Return [x, y] of the center of cell containing provided text 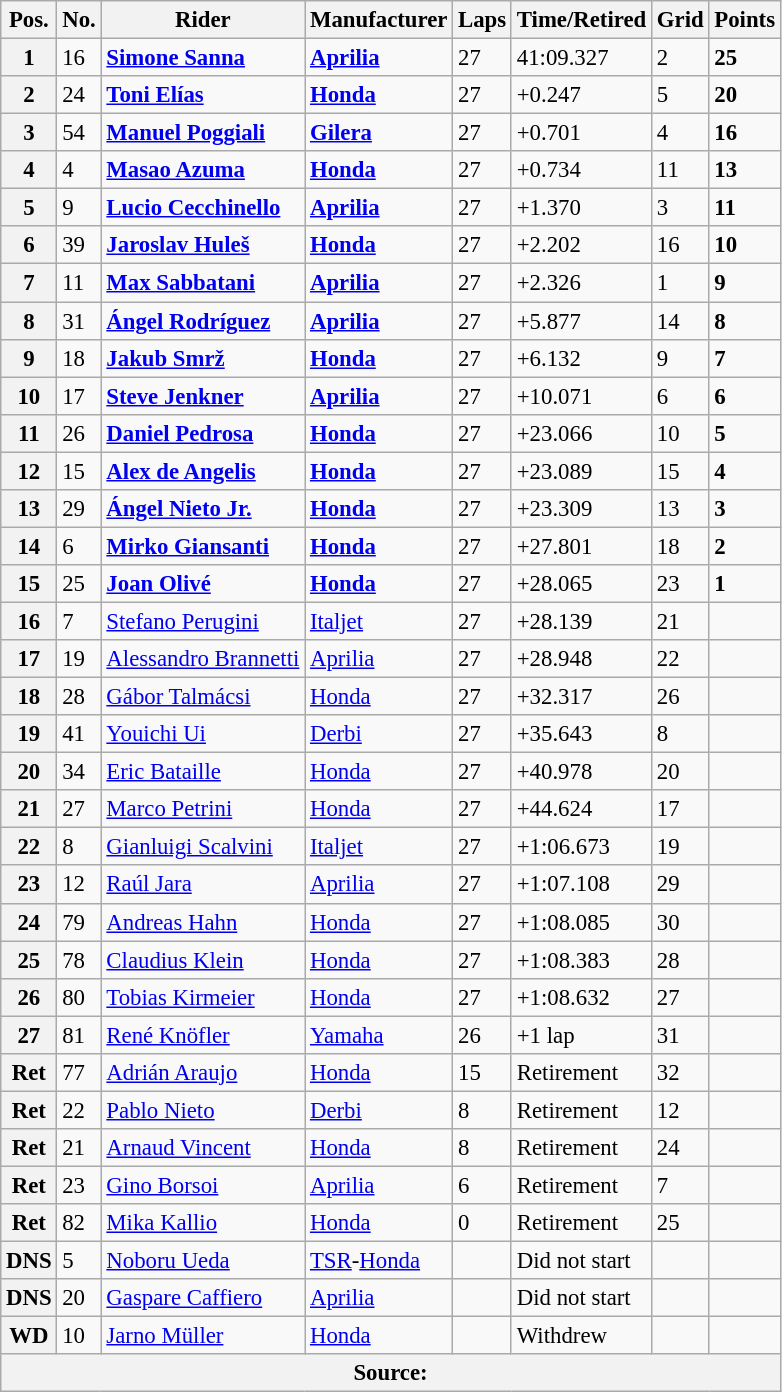
Steve Jenkner [203, 396]
+1:08.632 [581, 997]
+1.370 [581, 208]
No. [79, 20]
+2.326 [581, 283]
39 [79, 245]
Pos. [29, 20]
Pablo Nieto [203, 1110]
+0.701 [581, 133]
Manuel Poggiali [203, 133]
Jarno Müller [203, 1336]
Jaroslav Huleš [203, 245]
Max Sabbatani [203, 283]
77 [79, 1073]
Youichi Ui [203, 734]
Ángel Nieto Jr. [203, 509]
Stefano Perugini [203, 621]
Toni Elías [203, 95]
Lucio Cecchinello [203, 208]
+28.139 [581, 621]
Source: [391, 1373]
Rider [203, 20]
Alessandro Brannetti [203, 659]
Adrián Araujo [203, 1073]
Daniel Pedrosa [203, 433]
+0.734 [581, 170]
WD [29, 1336]
Gábor Talmácsi [203, 697]
Mirko Giansanti [203, 546]
30 [680, 922]
+23.309 [581, 509]
Laps [482, 20]
Gaspare Caffiero [203, 1298]
Claudius Klein [203, 960]
Gilera [379, 133]
+1:07.108 [581, 885]
Raúl Jara [203, 885]
Withdrew [581, 1336]
41 [79, 734]
Simone Sanna [203, 58]
Mika Kallio [203, 1223]
+32.317 [581, 697]
Time/Retired [581, 20]
0 [482, 1223]
Points [744, 20]
Gianluigi Scalvini [203, 847]
+23.066 [581, 433]
Eric Bataille [203, 772]
54 [79, 133]
Manufacturer [379, 20]
Joan Olivé [203, 584]
+28.065 [581, 584]
41:09.327 [581, 58]
+35.643 [581, 734]
+1:06.673 [581, 847]
+1 lap [581, 1035]
Tobias Kirmeier [203, 997]
+0.247 [581, 95]
Ángel Rodríguez [203, 321]
Marco Petrini [203, 809]
81 [79, 1035]
Arnaud Vincent [203, 1148]
+27.801 [581, 546]
+6.132 [581, 358]
80 [79, 997]
+23.089 [581, 471]
82 [79, 1223]
Masao Azuma [203, 170]
Grid [680, 20]
Gino Borsoi [203, 1185]
+44.624 [581, 809]
+1:08.383 [581, 960]
Alex de Angelis [203, 471]
32 [680, 1073]
34 [79, 772]
78 [79, 960]
Noboru Ueda [203, 1261]
+2.202 [581, 245]
TSR-Honda [379, 1261]
+1:08.085 [581, 922]
Jakub Smrž [203, 358]
+5.877 [581, 321]
Yamaha [379, 1035]
+10.071 [581, 396]
Andreas Hahn [203, 922]
79 [79, 922]
+28.948 [581, 659]
René Knöfler [203, 1035]
+40.978 [581, 772]
